Capture the cell that displays the provided text and extract its (X, Y) central coordinate. 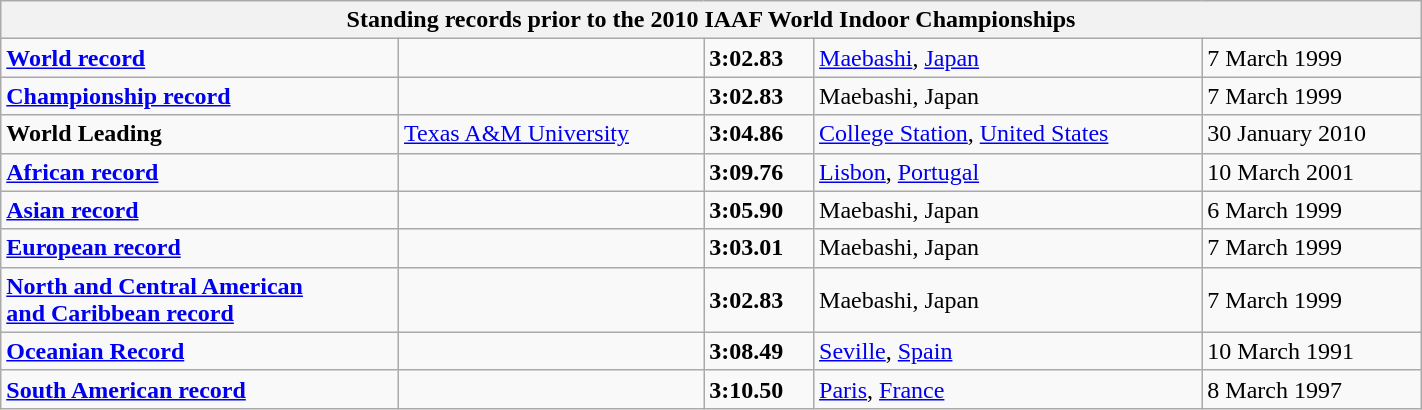
3:08.49 (759, 351)
South American record (200, 389)
North and Central American and Caribbean record (200, 300)
Asian record (200, 210)
3:04.86 (759, 134)
Standing records prior to the 2010 IAAF World Indoor Championships (711, 20)
3:09.76 (759, 172)
3:10.50 (759, 389)
30 January 2010 (1312, 134)
10 March 2001 (1312, 172)
African record (200, 172)
10 March 1991 (1312, 351)
Lisbon, Portugal (1008, 172)
3:03.01 (759, 248)
6 March 1999 (1312, 210)
Seville, Spain (1008, 351)
3:05.90 (759, 210)
World Leading (200, 134)
College Station, United States (1008, 134)
8 March 1997 (1312, 389)
Championship record (200, 96)
European record (200, 248)
Texas A&M University (552, 134)
World record (200, 58)
Paris, France (1008, 389)
Oceanian Record (200, 351)
